Detect which cell encompasses the target text, then output its [X, Y] center coordinate. 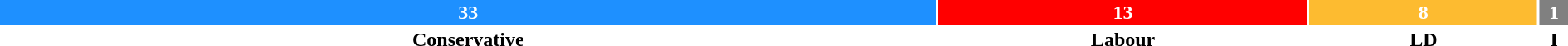
8 [1424, 12]
1 [1554, 12]
13 [1123, 12]
33 [468, 12]
